Detect which cell encompasses the target text, then output its [x, y] center coordinate. 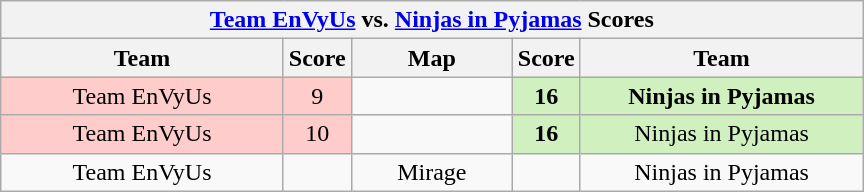
9 [317, 96]
Map [432, 58]
Team EnVyUs vs. Ninjas in Pyjamas Scores [432, 20]
Mirage [432, 172]
10 [317, 134]
